Output the (x, y) coordinate of the center of the cell containing the given text.  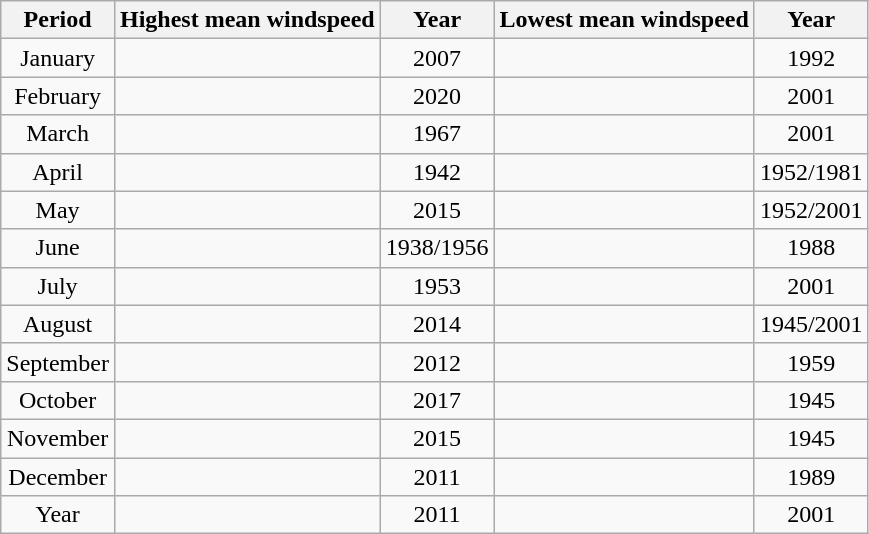
1942 (437, 172)
September (58, 362)
2017 (437, 400)
Lowest mean windspeed (624, 20)
1953 (437, 286)
December (58, 477)
April (58, 172)
2020 (437, 96)
May (58, 210)
July (58, 286)
August (58, 324)
Highest mean windspeed (247, 20)
1959 (811, 362)
1967 (437, 134)
February (58, 96)
Period (58, 20)
1945/2001 (811, 324)
1992 (811, 58)
1952/1981 (811, 172)
1988 (811, 248)
January (58, 58)
October (58, 400)
March (58, 134)
November (58, 438)
1938/1956 (437, 248)
1989 (811, 477)
2007 (437, 58)
2014 (437, 324)
2012 (437, 362)
1952/2001 (811, 210)
June (58, 248)
